Determine the [x, y] coordinate at the center of the cell enclosing the given text.  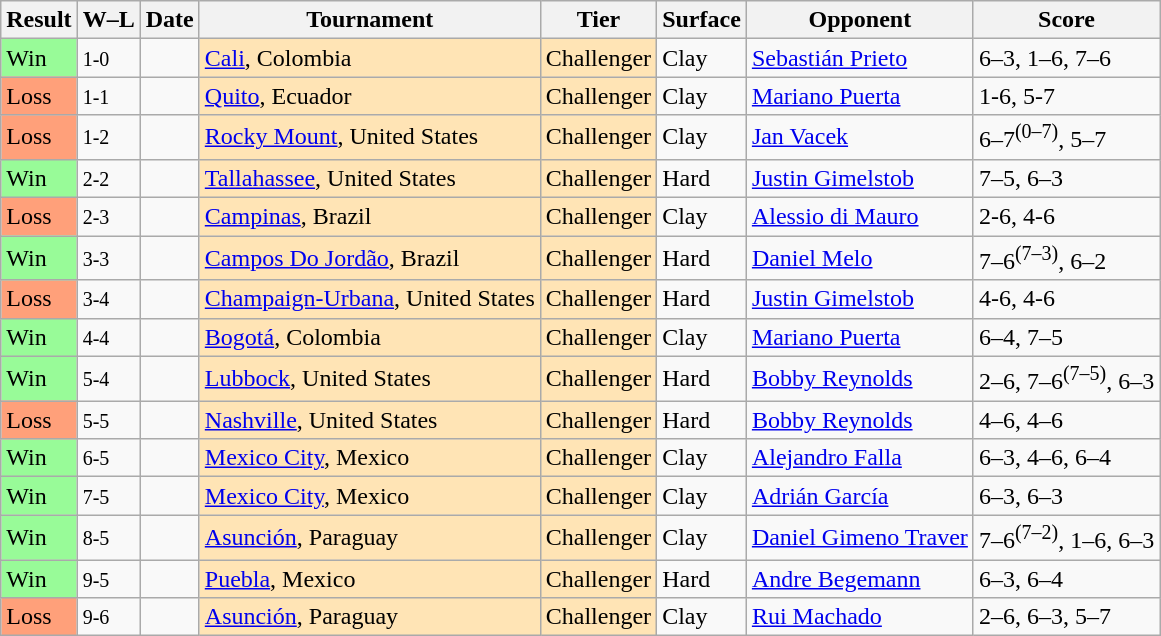
Opponent [860, 20]
Champaign-Urbana, United States [370, 299]
Puebla, Mexico [370, 579]
7–6(7–2), 1–6, 6–3 [1066, 538]
2–6, 7–6(7–5), 6–3 [1066, 378]
Sebastián Prieto [860, 58]
Adrián García [860, 496]
2-6, 4-6 [1066, 217]
Alejandro Falla [860, 458]
1-6, 5-7 [1066, 96]
Bogotá, Colombia [370, 337]
Jan Vacek [860, 138]
7–5, 6–3 [1066, 178]
Daniel Melo [860, 258]
2-2 [108, 178]
Campos Do Jordão, Brazil [370, 258]
6–3, 1–6, 7–6 [1066, 58]
Tallahassee, United States [370, 178]
1-1 [108, 96]
5-5 [108, 420]
Nashville, United States [370, 420]
Date [170, 20]
Surface [702, 20]
Score [1066, 20]
6–3, 6–3 [1066, 496]
6–3, 6–4 [1066, 579]
3-3 [108, 258]
4–6, 4–6 [1066, 420]
Campinas, Brazil [370, 217]
6–4, 7–5 [1066, 337]
Result [39, 20]
4-6, 4-6 [1066, 299]
Rui Machado [860, 617]
9-5 [108, 579]
9-6 [108, 617]
Cali, Colombia [370, 58]
8-5 [108, 538]
1-0 [108, 58]
Lubbock, United States [370, 378]
Alessio di Mauro [860, 217]
Daniel Gimeno Traver [860, 538]
2-3 [108, 217]
Tier [598, 20]
5-4 [108, 378]
Andre Begemann [860, 579]
W–L [108, 20]
2–6, 6–3, 5–7 [1066, 617]
3-4 [108, 299]
6–3, 4–6, 6–4 [1066, 458]
6–7(0–7), 5–7 [1066, 138]
Tournament [370, 20]
4-4 [108, 337]
Rocky Mount, United States [370, 138]
Quito, Ecuador [370, 96]
1-2 [108, 138]
7-5 [108, 496]
6-5 [108, 458]
7–6(7–3), 6–2 [1066, 258]
